Pinpoint the cell where the given text exists, returning its (X, Y) midpoint coordinate. 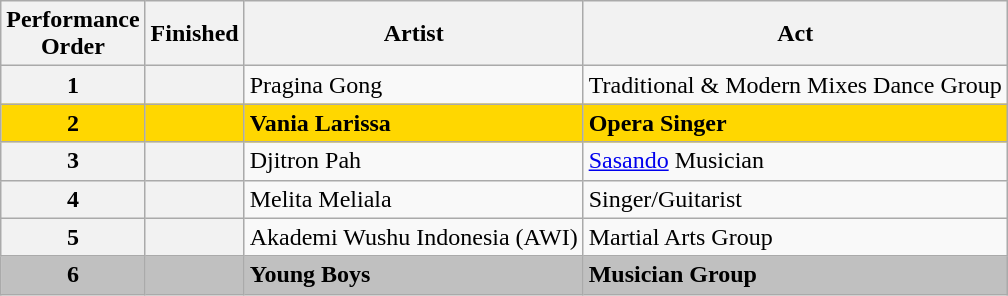
Sasando Musician (795, 161)
Djitron Pah (414, 161)
6 (73, 275)
Young Boys (414, 275)
Vania Larissa (414, 123)
Singer/Guitarist (795, 199)
Pragina Gong (414, 85)
3 (73, 161)
Artist (414, 34)
Martial Arts Group (795, 237)
Act (795, 34)
Melita Meliala (414, 199)
PerformanceOrder (73, 34)
Finished (194, 34)
5 (73, 237)
4 (73, 199)
Akademi Wushu Indonesia (AWI) (414, 237)
2 (73, 123)
Traditional & Modern Mixes Dance Group (795, 85)
1 (73, 85)
Musician Group (795, 275)
Opera Singer (795, 123)
